For the text-containing cell, return its midpoint in (x, y) coordinate format. 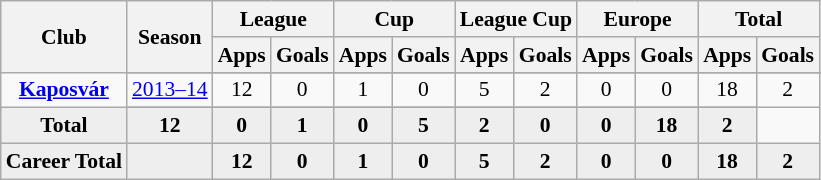
Club (64, 36)
Cup (394, 19)
Season (170, 36)
Europe (638, 19)
League (274, 19)
Career Total (64, 162)
Kaposvár (64, 90)
2013–14 (170, 90)
League Cup (516, 19)
